Find where the given text appears and provide that cell's center as [X, Y] coordinate. 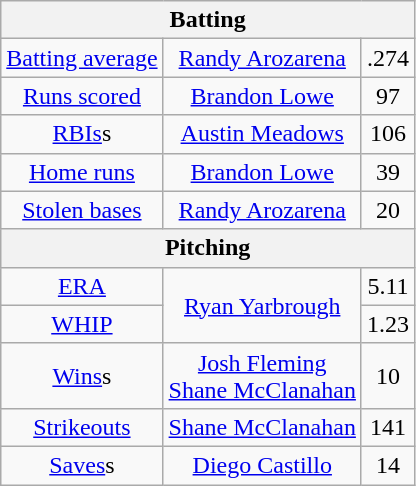
Strikeouts [82, 427]
Batting [208, 20]
RBIss [82, 134]
Stolen bases [82, 210]
Runs scored [82, 96]
Savess [82, 465]
Home runs [82, 172]
Ryan Yarbrough [262, 305]
WHIP [82, 324]
106 [388, 134]
Shane McClanahan [262, 427]
97 [388, 96]
Diego Castillo [262, 465]
.274 [388, 58]
141 [388, 427]
39 [388, 172]
5.11 [388, 286]
1.23 [388, 324]
Pitching [208, 248]
10 [388, 376]
20 [388, 210]
Austin Meadows [262, 134]
Josh FlemingShane McClanahan [262, 376]
Winss [82, 376]
14 [388, 465]
Batting average [82, 58]
ERA [82, 286]
